Identify which cell holds the provided text, then report its [X, Y] central coordinate. 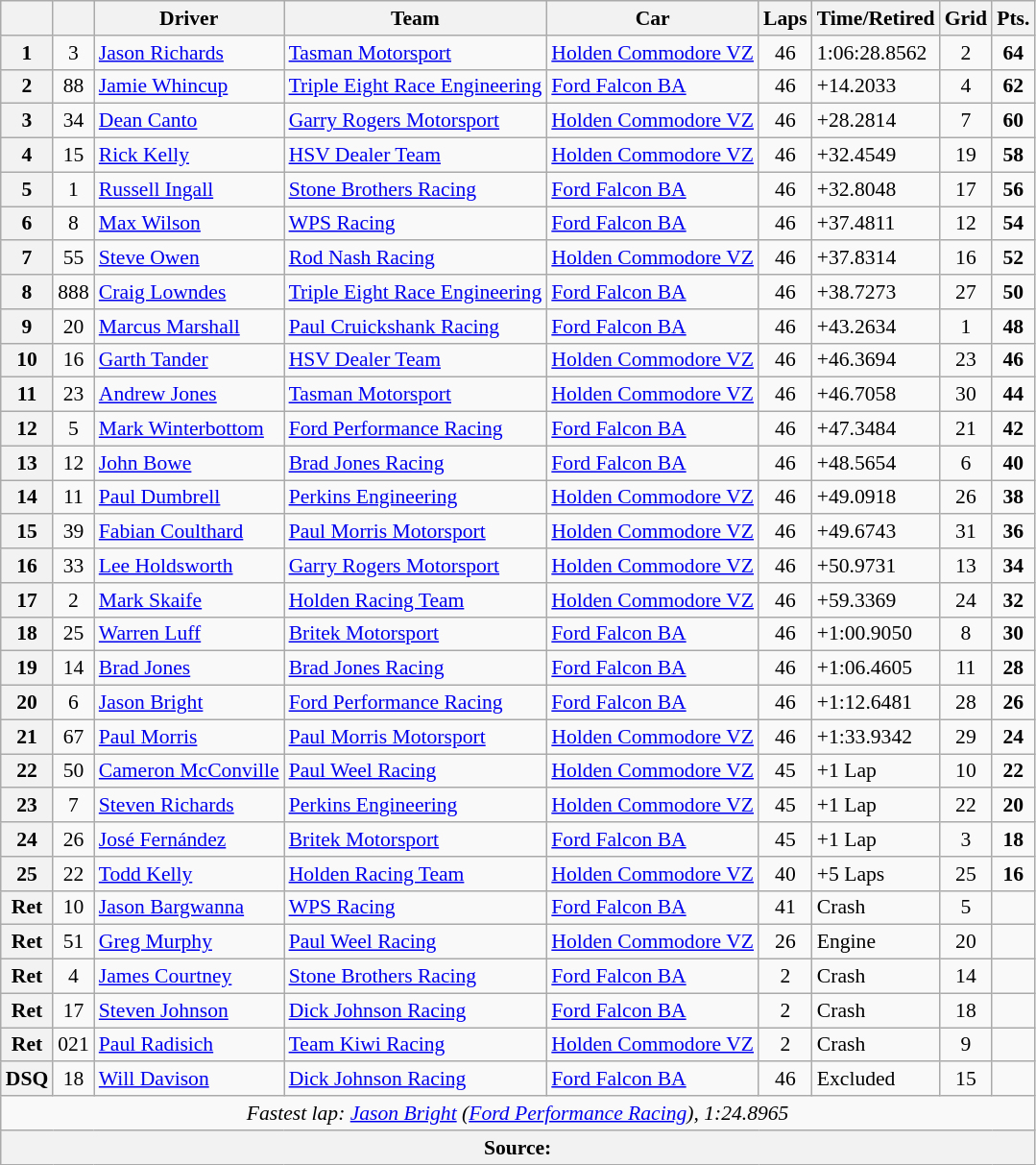
32 [1013, 600]
+5 Laps [876, 874]
Paul Dumbrell [189, 498]
Paul Cruickshank Racing [416, 327]
+1:06.4605 [876, 668]
+1:12.6481 [876, 703]
27 [966, 292]
51 [73, 942]
+59.3369 [876, 600]
+28.2814 [876, 121]
+49.6743 [876, 532]
Todd Kelly [189, 874]
Pts. [1013, 18]
52 [1013, 258]
1:06:28.8562 [876, 53]
Max Wilson [189, 224]
Cameron McConville [189, 771]
Steven Johnson [189, 1010]
Dean Canto [189, 121]
39 [73, 532]
48 [1013, 327]
60 [1013, 121]
Time/Retired [876, 18]
José Fernández [189, 839]
+14.2033 [876, 86]
88 [73, 86]
+46.7058 [876, 395]
+43.2634 [876, 327]
58 [1013, 156]
Laps [785, 18]
Craig Lowndes [189, 292]
+32.4549 [876, 156]
Team [416, 18]
Andrew Jones [189, 395]
Steven Richards [189, 806]
Lee Holdsworth [189, 566]
Source: [518, 1148]
021 [73, 1045]
Rick Kelly [189, 156]
+50.9731 [876, 566]
Car [653, 18]
+37.8314 [876, 258]
+1:33.9342 [876, 737]
+46.3694 [876, 360]
55 [73, 258]
Fabian Coulthard [189, 532]
31 [966, 532]
Driver [189, 18]
38 [1013, 498]
Mark Winterbottom [189, 429]
+32.8048 [876, 189]
+47.3484 [876, 429]
64 [1013, 53]
67 [73, 737]
Will Davison [189, 1080]
+48.5654 [876, 463]
Jamie Whincup [189, 86]
+49.0918 [876, 498]
Team Kiwi Racing [416, 1045]
42 [1013, 429]
Paul Morris [189, 737]
+1:00.9050 [876, 634]
Rod Nash Racing [416, 258]
Fastest lap: Jason Bright (Ford Performance Racing), 1:24.8965 [518, 1113]
John Bowe [189, 463]
Mark Skaife [189, 600]
Greg Murphy [189, 942]
Engine [876, 942]
Jason Bargwanna [189, 908]
29 [966, 737]
36 [1013, 532]
Marcus Marshall [189, 327]
41 [785, 908]
Grid [966, 18]
+38.7273 [876, 292]
44 [1013, 395]
33 [73, 566]
Paul Radisich [189, 1045]
56 [1013, 189]
Brad Jones [189, 668]
Warren Luff [189, 634]
888 [73, 292]
Jason Bright [189, 703]
+37.4811 [876, 224]
Jason Richards [189, 53]
James Courtney [189, 977]
Steve Owen [189, 258]
DSQ [27, 1080]
54 [1013, 224]
Russell Ingall [189, 189]
62 [1013, 86]
Garth Tander [189, 360]
Excluded [876, 1080]
